Capture the cell that displays the provided text and extract its [X, Y] central coordinate. 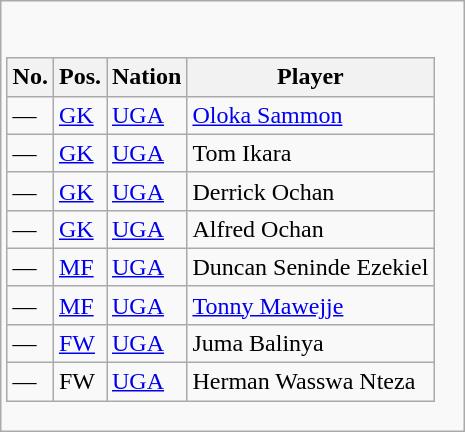
Alfred Ochan [310, 229]
Derrick Ochan [310, 191]
Tonny Mawejje [310, 305]
Pos. [80, 77]
Nation [146, 77]
Herman Wasswa Nteza [310, 382]
Player [310, 77]
Oloka Sammon [310, 115]
No. [30, 77]
Duncan Seninde Ezekiel [310, 267]
Juma Balinya [310, 343]
Tom Ikara [310, 153]
